Capture the cell that displays the provided text and extract its [x, y] central coordinate. 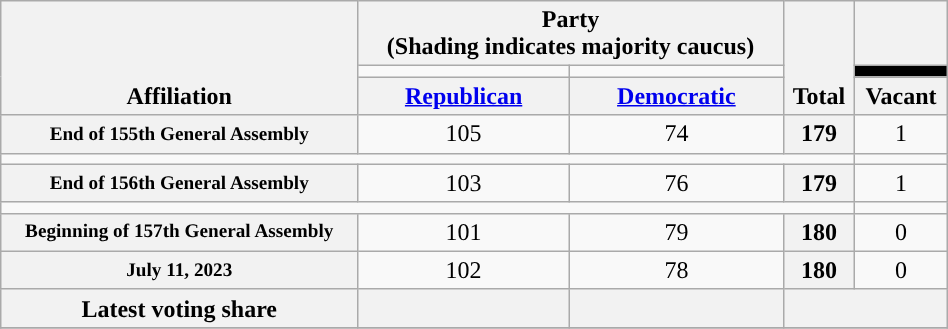
105 [464, 134]
End of 156th General Assembly [180, 183]
Total [818, 58]
Party (Shading indicates majority caucus) [571, 34]
July 11, 2023 [180, 270]
74 [676, 134]
Vacant [901, 96]
79 [676, 232]
Latest voting share [180, 308]
Democratic [676, 96]
End of 155th General Assembly [180, 134]
76 [676, 183]
78 [676, 270]
Republican [464, 96]
103 [464, 183]
Beginning of 157th General Assembly [180, 232]
102 [464, 270]
101 [464, 232]
Affiliation [180, 58]
